Output the (X, Y) coordinate of the center of the cell containing the given text.  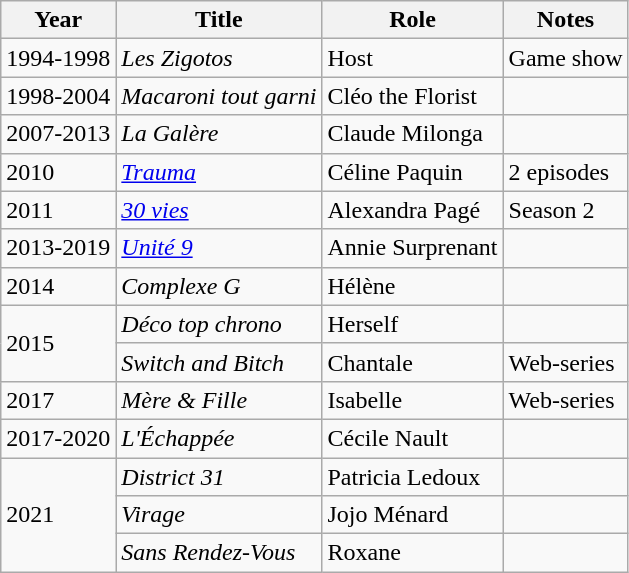
L'Échappée (219, 438)
Patricia Ledoux (412, 477)
Notes (566, 20)
Herself (412, 324)
Season 2 (566, 210)
Hélène (412, 286)
Isabelle (412, 400)
2010 (58, 172)
2021 (58, 515)
District 31 (219, 477)
Year (58, 20)
Title (219, 20)
2007-2013 (58, 134)
Mère & Fille (219, 400)
Claude Milonga (412, 134)
Cléo the Florist (412, 96)
Alexandra Pagé (412, 210)
2015 (58, 343)
Céline Paquin (412, 172)
Trauma (219, 172)
Jojo Ménard (412, 515)
Roxane (412, 553)
1998-2004 (58, 96)
1994-1998 (58, 58)
2014 (58, 286)
2 episodes (566, 172)
Complexe G (219, 286)
2017-2020 (58, 438)
Déco top chrono (219, 324)
Chantale (412, 362)
Unité 9 (219, 248)
Virage (219, 515)
30 vies (219, 210)
2013-2019 (58, 248)
Host (412, 58)
Cécile Nault (412, 438)
Macaroni tout garni (219, 96)
Switch and Bitch (219, 362)
2011 (58, 210)
Annie Surprenant (412, 248)
2017 (58, 400)
Role (412, 20)
Game show (566, 58)
Sans Rendez-Vous (219, 553)
Les Zigotos (219, 58)
La Galère (219, 134)
